Search for the cell housing the specified text and yield its [x, y] center coordinate. 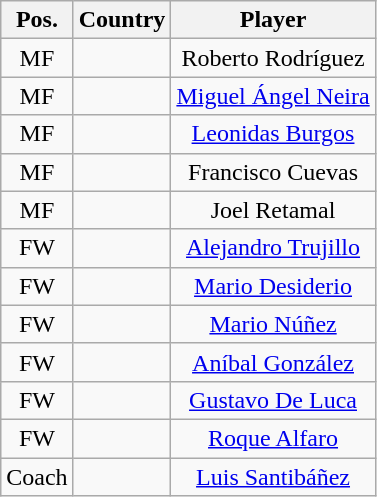
Roberto Rodríguez [273, 58]
Coach [37, 477]
Luis Santibáñez [273, 477]
Aníbal González [273, 362]
Francisco Cuevas [273, 172]
Pos. [37, 20]
Alejandro Trujillo [273, 248]
Roque Alfaro [273, 438]
Mario Núñez [273, 324]
Gustavo De Luca [273, 400]
Player [273, 20]
Miguel Ángel Neira [273, 96]
Country [122, 20]
Leonidas Burgos [273, 134]
Mario Desiderio [273, 286]
Joel Retamal [273, 210]
